Capture the cell that displays the provided text and extract its (x, y) central coordinate. 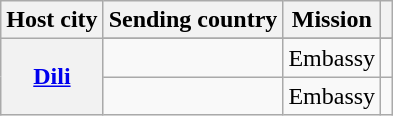
Mission (332, 20)
Dili (52, 77)
Sending country (193, 20)
Host city (52, 20)
